Locate the cell with the specified text and output its [X, Y] center coordinate. 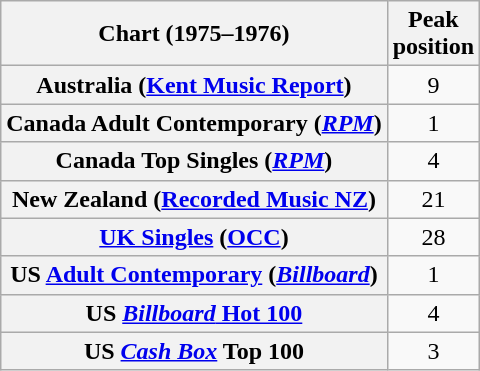
Peakposition [433, 34]
US Adult Contemporary (Billboard) [194, 275]
Australia (Kent Music Report) [194, 85]
21 [433, 199]
UK Singles (OCC) [194, 237]
US Cash Box Top 100 [194, 351]
Chart (1975–1976) [194, 34]
New Zealand (Recorded Music NZ) [194, 199]
Canada Adult Contemporary (RPM) [194, 123]
28 [433, 237]
3 [433, 351]
US Billboard Hot 100 [194, 313]
9 [433, 85]
Canada Top Singles (RPM) [194, 161]
